Capture the cell that displays the provided text and extract its (X, Y) central coordinate. 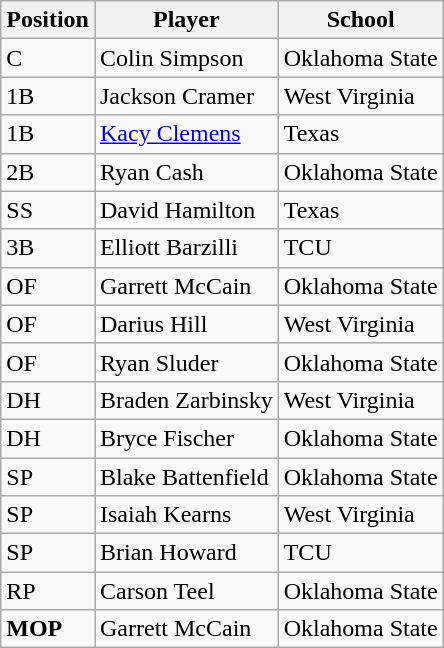
Braden Zarbinsky (186, 400)
2B (48, 172)
Ryan Cash (186, 172)
Kacy Clemens (186, 134)
SS (48, 210)
C (48, 58)
Isaiah Kearns (186, 515)
Bryce Fischer (186, 438)
Elliott Barzilli (186, 248)
Player (186, 20)
Brian Howard (186, 553)
Colin Simpson (186, 58)
Ryan Sluder (186, 362)
Position (48, 20)
RP (48, 591)
David Hamilton (186, 210)
3B (48, 248)
Carson Teel (186, 591)
Darius Hill (186, 324)
Jackson Cramer (186, 96)
MOP (48, 629)
Blake Battenfield (186, 477)
School (360, 20)
